Output the (X, Y) coordinate of the center of the cell containing the given text.  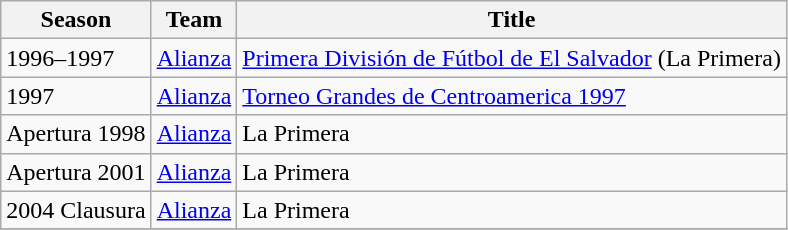
Team (194, 20)
Apertura 1998 (76, 134)
1996–1997 (76, 58)
Primera División de Fútbol de El Salvador (La Primera) (512, 58)
Season (76, 20)
1997 (76, 96)
Title (512, 20)
Torneo Grandes de Centroamerica 1997 (512, 96)
2004 Clausura (76, 210)
Apertura 2001 (76, 172)
